Detect which cell encompasses the target text, then output its [x, y] center coordinate. 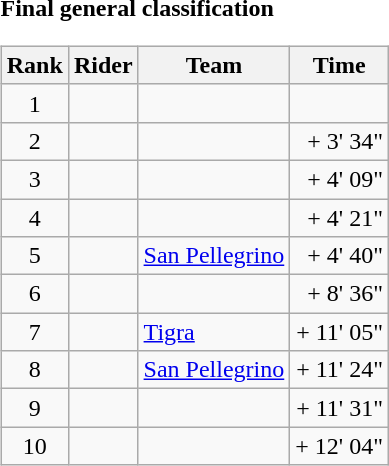
Team [214, 65]
9 [34, 408]
Rider [103, 65]
+ 8' 36" [340, 294]
+ 3' 34" [340, 141]
+ 11' 05" [340, 332]
6 [34, 294]
+ 11' 24" [340, 370]
+ 11' 31" [340, 408]
7 [34, 332]
Rank [34, 65]
8 [34, 370]
2 [34, 141]
+ 12' 04" [340, 446]
Tigra [214, 332]
+ 4' 40" [340, 256]
10 [34, 446]
3 [34, 179]
5 [34, 256]
+ 4' 09" [340, 179]
1 [34, 103]
Time [340, 65]
4 [34, 217]
+ 4' 21" [340, 217]
